Locate the cell with the specified text and output its [x, y] center coordinate. 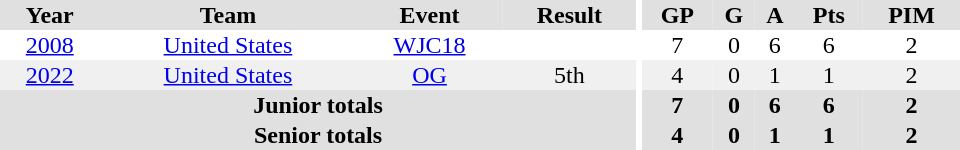
Senior totals [318, 135]
PIM [912, 15]
Event [429, 15]
OG [429, 75]
G [734, 15]
Team [228, 15]
WJC18 [429, 45]
2008 [50, 45]
Year [50, 15]
Junior totals [318, 105]
5th [570, 75]
2022 [50, 75]
A [775, 15]
Result [570, 15]
GP [678, 15]
Pts [829, 15]
